For the text-containing cell, return its midpoint in (x, y) coordinate format. 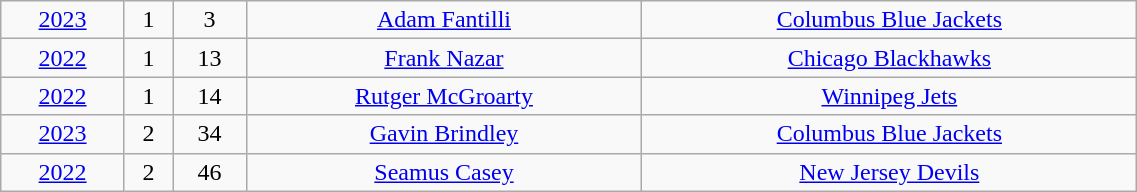
46 (210, 172)
Gavin Brindley (444, 134)
Seamus Casey (444, 172)
Adam Fantilli (444, 20)
3 (210, 20)
Frank Nazar (444, 58)
14 (210, 96)
New Jersey Devils (890, 172)
13 (210, 58)
Winnipeg Jets (890, 96)
Rutger McGroarty (444, 96)
Chicago Blackhawks (890, 58)
34 (210, 134)
